Output the [X, Y] coordinate of the center of the cell containing the given text.  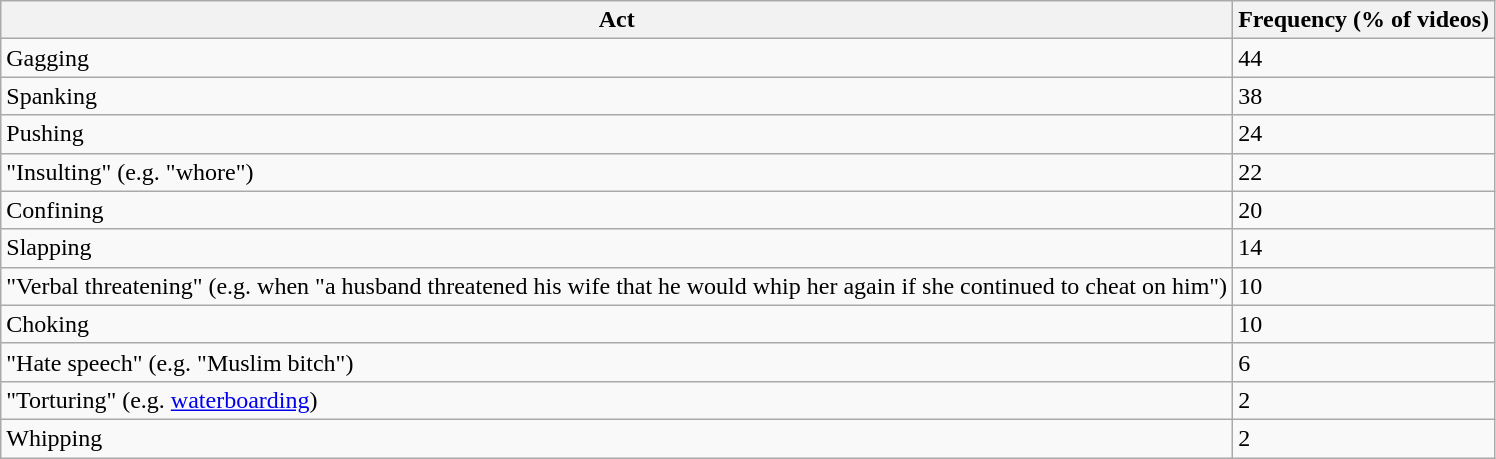
"Hate speech" (e.g. "Muslim bitch") [617, 362]
"Torturing" (e.g. waterboarding) [617, 400]
44 [1364, 58]
"Insulting" (e.g. "whore") [617, 172]
38 [1364, 96]
20 [1364, 210]
24 [1364, 134]
Pushing [617, 134]
Whipping [617, 438]
Choking [617, 324]
Confining [617, 210]
14 [1364, 248]
Slapping [617, 248]
6 [1364, 362]
Gagging [617, 58]
"Verbal threatening" (e.g. when "a husband threatened his wife that he would whip her again if she continued to cheat on him") [617, 286]
22 [1364, 172]
Frequency (% of videos) [1364, 20]
Act [617, 20]
Spanking [617, 96]
